Return the [x, y] coordinate for the center point of the cell that contains the specified text.  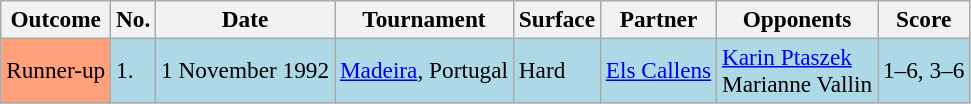
Opponents [798, 19]
Hard [556, 70]
Karin Ptaszek Marianne Vallin [798, 70]
Partner [658, 19]
Surface [556, 19]
Date [246, 19]
Outcome [56, 19]
1. [134, 70]
No. [134, 19]
Score [924, 19]
Runner-up [56, 70]
Tournament [424, 19]
Els Callens [658, 70]
Madeira, Portugal [424, 70]
1 November 1992 [246, 70]
1–6, 3–6 [924, 70]
